Capture the cell that displays the provided text and extract its [x, y] central coordinate. 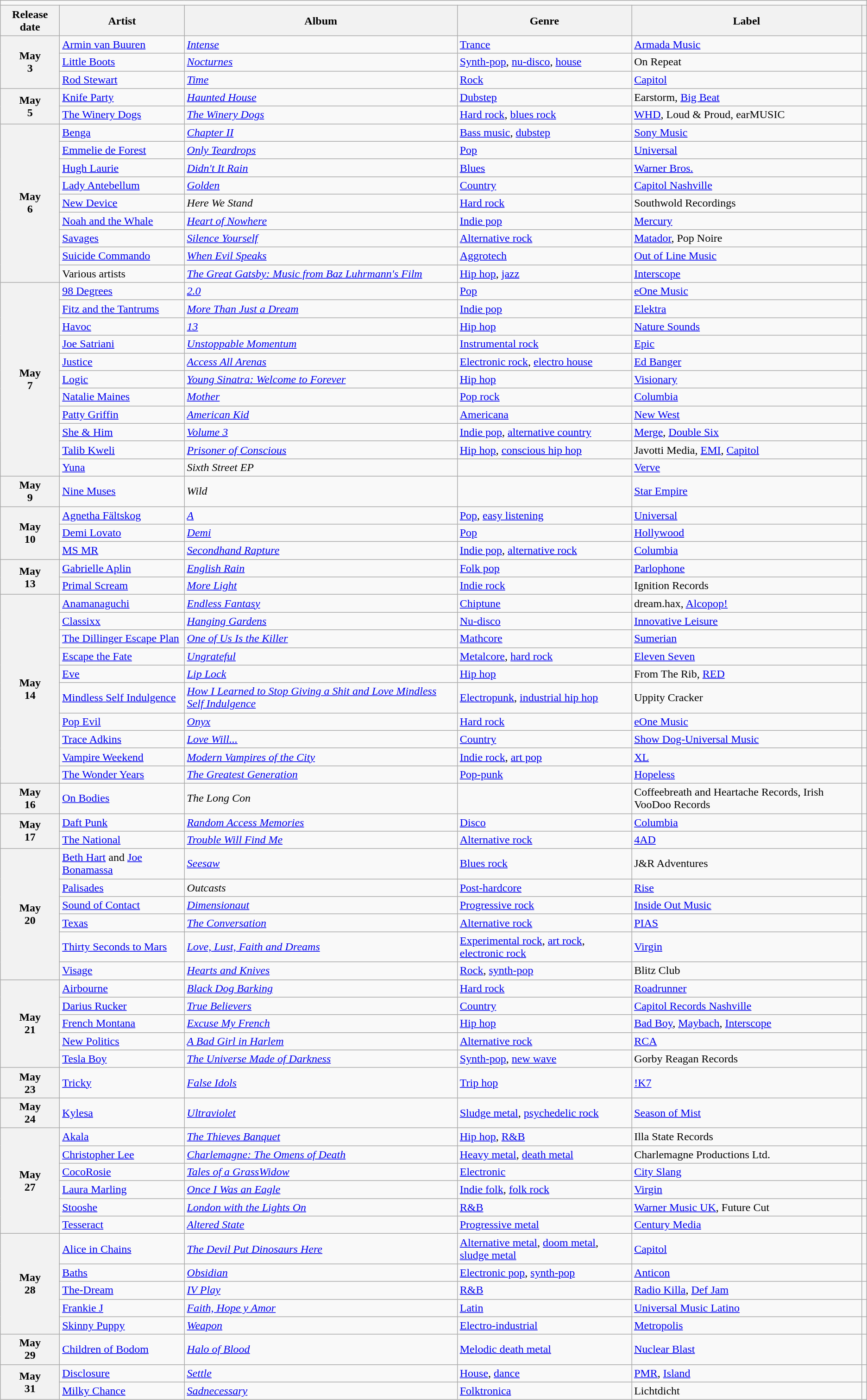
Blues rock [544, 864]
Experimental rock, art rock, electronic rock [544, 947]
Instrumental rock [544, 344]
Uppity Cracker [747, 697]
Nu-disco [544, 621]
May10 [30, 533]
Christopher Lee [122, 1155]
Patty Griffin [122, 414]
May21 [30, 1023]
Thirty Seconds to Mars [122, 947]
Only Teardrops [320, 150]
Settle [320, 1373]
Anamanaguchi [122, 603]
Metalcore, hard rock [544, 656]
Hugh Laurie [122, 168]
Post-hardcore [544, 888]
Roadrunner [747, 988]
On Bodies [122, 798]
Volume 3 [320, 432]
Out of Line Music [747, 256]
Nocturnes [320, 62]
American Kid [320, 414]
May9 [30, 491]
Prisoner of Conscious [320, 450]
dream.hax, Alcopop! [747, 603]
The-Dream [122, 1290]
Hip hop, jazz [544, 274]
May24 [30, 1112]
Ed Banger [747, 362]
Warner Music UK, Future Cut [747, 1207]
Indie pop, alternative rock [544, 551]
Trace Adkins [122, 739]
Century Media [747, 1225]
Skinny Puppy [122, 1325]
Elektra [747, 309]
Warner Bros. [747, 168]
J&R Adventures [747, 864]
Genre [544, 20]
May28 [30, 1284]
Illa State Records [747, 1136]
Southwold Recordings [747, 203]
Emmelie de Forest [122, 150]
Obsidian [320, 1273]
Eleven Seven [747, 656]
Rod Stewart [122, 80]
Latin [544, 1308]
Blues [544, 168]
Once I Was an Eagle [320, 1190]
Visage [122, 971]
Mother [320, 397]
More Light [320, 586]
Golden [320, 185]
Epic [747, 344]
XL [747, 757]
Hip hop, R&B [544, 1136]
Bass music, dubstep [544, 132]
Trance [544, 44]
Season of Mist [747, 1112]
Dubstep [544, 97]
Various artists [122, 274]
The Wonder Years [122, 774]
Intense [320, 44]
Tesseract [122, 1225]
Savages [122, 239]
The Dillinger Escape Plan [122, 639]
Hopeless [747, 774]
Havoc [122, 326]
Little Boots [122, 62]
May6 [30, 203]
CocoRosie [122, 1172]
Ungrateful [320, 656]
98 Degrees [122, 291]
Joe Satriani [122, 344]
Benga [122, 132]
London with the Lights On [320, 1207]
Lady Antebellum [122, 185]
New West [747, 414]
Capitol Nashville [747, 185]
Ultraviolet [320, 1112]
Sadnecessary [320, 1391]
The Great Gatsby: Music from Baz Luhrmann's Film [320, 274]
Primal Scream [122, 586]
Release date [30, 20]
Indie folk, folk rock [544, 1190]
Radio Killa, Def Jam [747, 1290]
Hard rock, blues rock [544, 115]
May27 [30, 1180]
Pop, easy listening [544, 515]
New Device [122, 203]
New Politics [122, 1041]
Mathcore [544, 639]
Natalie Maines [122, 397]
Coffeebreath and Heartache Records, Irish VooDoo Records [747, 798]
MS MR [122, 551]
Merge, Double Six [747, 432]
Kylesa [122, 1112]
Tesla Boy [122, 1059]
Daft Punk [122, 822]
Talib Kweli [122, 450]
Folktronica [544, 1391]
PMR, Island [747, 1373]
Sound of Contact [122, 905]
Time [320, 80]
Label [747, 20]
Wild [320, 491]
Nuclear Blast [747, 1350]
Logic [122, 379]
True Believers [320, 1006]
Baths [122, 1273]
Random Access Memories [320, 822]
Chiptune [544, 603]
Fitz and the Tantrums [122, 309]
Pop rock [544, 397]
Love Will... [320, 739]
On Repeat [747, 62]
Heart of Nowhere [320, 221]
Lip Lock [320, 674]
Synth-pop, new wave [544, 1059]
Black Dog Barking [320, 988]
Charlemagne: The Omens of Death [320, 1155]
Unstoppable Momentum [320, 344]
Palisades [122, 888]
The Universe Made of Darkness [320, 1059]
May7 [30, 380]
!K7 [747, 1083]
Akala [122, 1136]
Folk pop [544, 568]
Sony Music [747, 132]
Access All Arenas [320, 362]
Nature Sounds [747, 326]
Airbourne [122, 988]
Lichtdicht [747, 1391]
Outcasts [320, 888]
English Rain [320, 568]
Young Sinatra: Welcome to Forever [320, 379]
Escape the Fate [122, 656]
Rock [544, 80]
Show Dog-Universal Music [747, 739]
Noah and the Whale [122, 221]
Justice [122, 362]
Hip hop, conscious hip hop [544, 450]
Rock, synth-pop [544, 971]
Darius Rucker [122, 1006]
May29 [30, 1350]
Charlemagne Productions Ltd. [747, 1155]
The Greatest Generation [320, 774]
Agnetha Fältskog [122, 515]
Bad Boy, Maybach, Interscope [747, 1023]
Sludge metal, psychedelic rock [544, 1112]
Electro-industrial [544, 1325]
WHD, Loud & Proud, earMUSIC [747, 115]
Hearts and Knives [320, 971]
Stooshe [122, 1207]
House, dance [544, 1373]
Yuna [122, 467]
Progressive rock [544, 905]
Laura Marling [122, 1190]
Hanging Gardens [320, 621]
A [320, 515]
Haunted House [320, 97]
From The Rib, RED [747, 674]
Aggrotech [544, 256]
Javotti Media, EMI, Capitol [747, 450]
Armin van Buuren [122, 44]
Classixx [122, 621]
The Long Con [320, 798]
Dimensionaut [320, 905]
Hollywood [747, 533]
Anticon [747, 1273]
Didn't It Rain [320, 168]
Pop Evil [122, 722]
Suicide Commando [122, 256]
Ignition Records [747, 586]
Beth Hart and Joe Bonamassa [122, 864]
Electronic [544, 1172]
Love, Lust, Faith and Dreams [320, 947]
Alice in Chains [122, 1249]
May14 [30, 689]
13 [320, 326]
Onyx [320, 722]
Secondhand Rapture [320, 551]
Modern Vampires of the City [320, 757]
Rise [747, 888]
Eve [122, 674]
Chapter II [320, 132]
Faith, Hope y Amor [320, 1308]
Americana [544, 414]
More Than Just a Dream [320, 309]
Inside Out Music [747, 905]
Altered State [320, 1225]
Trouble Will Find Me [320, 840]
Disco [544, 822]
The Devil Put Dinosaurs Here [320, 1249]
May5 [30, 106]
Disclosure [122, 1373]
Artist [122, 20]
Demi [320, 533]
Weapon [320, 1325]
Electronic pop, synth-pop [544, 1273]
Universal Music Latino [747, 1308]
May31 [30, 1382]
Electronic rock, electro house [544, 362]
Nine Muses [122, 491]
Sixth Street EP [320, 467]
Electropunk, industrial hip hop [544, 697]
Melodic death metal [544, 1350]
Frankie J [122, 1308]
Parlophone [747, 568]
Knife Party [122, 97]
Seesaw [320, 864]
May13 [30, 577]
Here We Stand [320, 203]
Indie rock, art pop [544, 757]
Pop-punk [544, 774]
Milky Chance [122, 1391]
Verve [747, 467]
Gorby Reagan Records [747, 1059]
Progressive metal [544, 1225]
City Slang [747, 1172]
Metropolis [747, 1325]
Endless Fantasy [320, 603]
May3 [30, 62]
Gabrielle Aplin [122, 568]
Blitz Club [747, 971]
Trip hop [544, 1083]
Heavy metal, death metal [544, 1155]
May16 [30, 798]
Alternative metal, doom metal, sludge metal [544, 1249]
Mindless Self Indulgence [122, 697]
May17 [30, 831]
Vampire Weekend [122, 757]
Visionary [747, 379]
2.0 [320, 291]
Excuse My French [320, 1023]
Star Empire [747, 491]
Armada Music [747, 44]
Indie pop, alternative country [544, 432]
Innovative Leisure [747, 621]
Indie rock [544, 586]
Silence Yourself [320, 239]
One of Us Is the Killer [320, 639]
French Montana [122, 1023]
Album [320, 20]
The Conversation [320, 923]
Children of Bodom [122, 1350]
Tricky [122, 1083]
Capitol Records Nashville [747, 1006]
False Idols [320, 1083]
Texas [122, 923]
Matador, Pop Noire [747, 239]
When Evil Speaks [320, 256]
May23 [30, 1083]
How I Learned to Stop Giving a Shit and Love Mindless Self Indulgence [320, 697]
Mercury [747, 221]
Earstorm, Big Beat [747, 97]
The Thieves Banquet [320, 1136]
Sumerian [747, 639]
The National [122, 840]
PIAS [747, 923]
IV Play [320, 1290]
She & Him [122, 432]
Demi Lovato [122, 533]
Interscope [747, 274]
May20 [30, 914]
A Bad Girl in Harlem [320, 1041]
RCA [747, 1041]
Halo of Blood [320, 1350]
Synth-pop, nu-disco, house [544, 62]
Tales of a GrassWidow [320, 1172]
4AD [747, 840]
